Scan for the cell matching the given text and deliver its [x, y] coordinate at center. 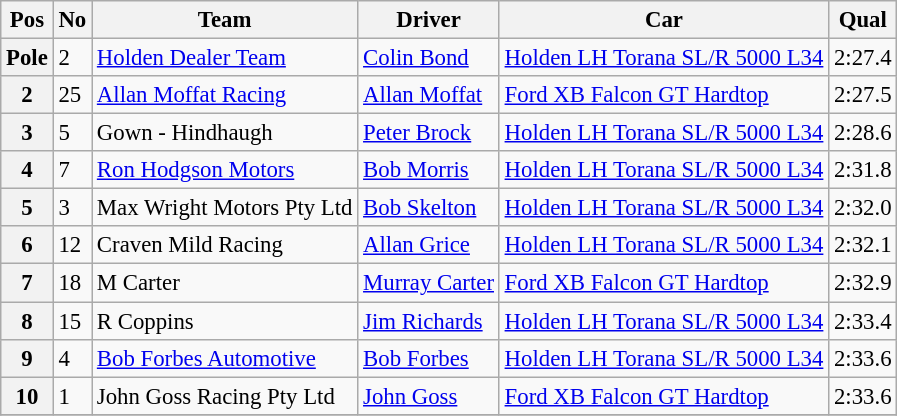
15 [72, 321]
Ron Hodgson Motors [225, 170]
Bob Morris [429, 170]
John Goss Racing Pty Ltd [225, 396]
2:32.0 [863, 208]
6 [27, 245]
Car [664, 20]
Murray Carter [429, 283]
Jim Richards [429, 321]
No [72, 20]
Allan Moffat Racing [225, 95]
Peter Brock [429, 133]
Bob Skelton [429, 208]
2:33.4 [863, 321]
2:27.4 [863, 58]
Gown - Hindhaugh [225, 133]
Allan Grice [429, 245]
2:27.5 [863, 95]
Colin Bond [429, 58]
2:28.6 [863, 133]
R Coppins [225, 321]
Holden Dealer Team [225, 58]
Team [225, 20]
M Carter [225, 283]
9 [27, 358]
Allan Moffat [429, 95]
2:32.1 [863, 245]
John Goss [429, 396]
12 [72, 245]
10 [27, 396]
18 [72, 283]
2:31.8 [863, 170]
Bob Forbes [429, 358]
Driver [429, 20]
2:32.9 [863, 283]
Craven Mild Racing [225, 245]
25 [72, 95]
8 [27, 321]
Pos [27, 20]
Qual [863, 20]
1 [72, 396]
Max Wright Motors Pty Ltd [225, 208]
Bob Forbes Automotive [225, 358]
Pole [27, 58]
